Identify which cell holds the provided text, then report its (X, Y) central coordinate. 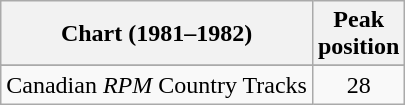
28 (358, 85)
Canadian RPM Country Tracks (157, 85)
Peakposition (358, 34)
Chart (1981–1982) (157, 34)
